Provide the [X, Y] coordinate of the cell's center where the given text is located.  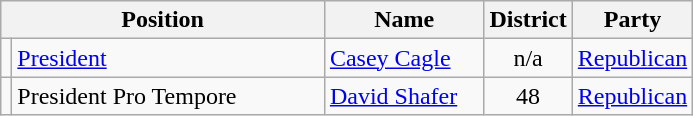
Position [163, 20]
Party [632, 20]
President Pro Tempore [168, 96]
48 [528, 96]
David Shafer [404, 96]
Casey Cagle [404, 58]
Name [404, 20]
President [168, 58]
n/a [528, 58]
District [528, 20]
